Detect which cell encompasses the target text, then output its (X, Y) center coordinate. 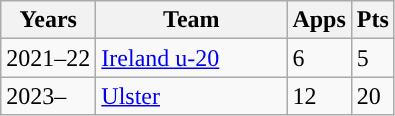
5 (372, 58)
6 (319, 58)
12 (319, 96)
Apps (319, 20)
Pts (372, 20)
Years (48, 20)
Team (192, 20)
20 (372, 96)
2021–22 (48, 58)
2023– (48, 96)
Ulster (192, 96)
Ireland u-20 (192, 58)
